Provide the (X, Y) coordinate of the cell's center where the given text is located.  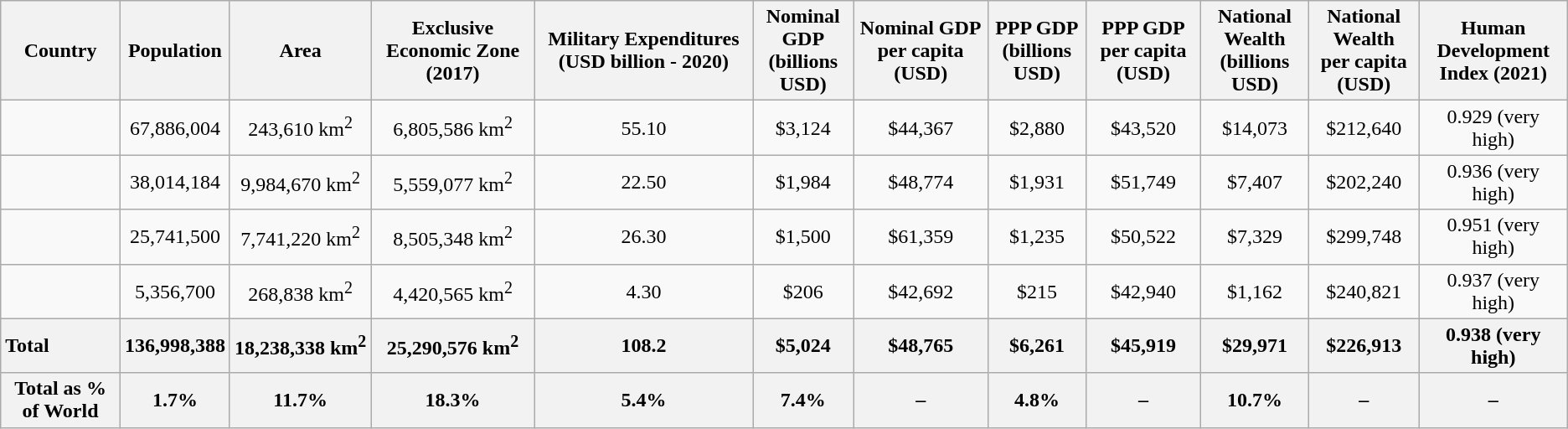
$29,971 (1255, 345)
Total as % of World (60, 401)
$240,821 (1364, 292)
$42,940 (1142, 292)
38,014,184 (174, 183)
7,741,220 km2 (300, 236)
136,998,388 (174, 345)
18.3% (452, 401)
0.929 (very high) (1493, 127)
National Wealthper capita (USD) (1364, 50)
55.10 (643, 127)
5,356,700 (174, 292)
$5,024 (803, 345)
$51,749 (1142, 183)
$42,692 (921, 292)
$44,367 (921, 127)
$7,407 (1255, 183)
$1,235 (1037, 236)
$215 (1037, 292)
4,420,565 km2 (452, 292)
268,838 km2 (300, 292)
0.951 (very high) (1493, 236)
25,290,576 km2 (452, 345)
Human DevelopmentIndex (2021) (1493, 50)
22.50 (643, 183)
25,741,500 (174, 236)
4.30 (643, 292)
$202,240 (1364, 183)
$1,500 (803, 236)
Nominal GDP per capita(USD) (921, 50)
$6,261 (1037, 345)
0.937 (very high) (1493, 292)
ExclusiveEconomic Zone (2017) (452, 50)
$2,880 (1037, 127)
PPP GDP(billions USD) (1037, 50)
26.30 (643, 236)
Country (60, 50)
Nominal GDP(billions USD) (803, 50)
$43,520 (1142, 127)
$1,162 (1255, 292)
7.4% (803, 401)
5.4% (643, 401)
0.936 (very high) (1493, 183)
6,805,586 km2 (452, 127)
PPP GDP per capita(USD) (1142, 50)
$212,640 (1364, 127)
$299,748 (1364, 236)
5,559,077 km2 (452, 183)
1.7% (174, 401)
$45,919 (1142, 345)
Area (300, 50)
9,984,670 km2 (300, 183)
$7,329 (1255, 236)
4.8% (1037, 401)
Total (60, 345)
$14,073 (1255, 127)
67,886,004 (174, 127)
0.938 (very high) (1493, 345)
$50,522 (1142, 236)
108.2 (643, 345)
$1,984 (803, 183)
8,505,348 km2 (452, 236)
Military Expenditures (USD billion - 2020) (643, 50)
10.7% (1255, 401)
$3,124 (803, 127)
11.7% (300, 401)
$206 (803, 292)
$226,913 (1364, 345)
$1,931 (1037, 183)
243,610 km2 (300, 127)
Population (174, 50)
18,238,338 km2 (300, 345)
$61,359 (921, 236)
National Wealth(billions USD) (1255, 50)
$48,774 (921, 183)
$48,765 (921, 345)
